Detect which cell encompasses the target text, then output its [X, Y] center coordinate. 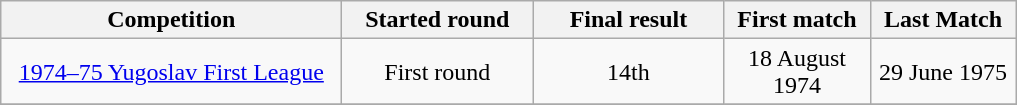
Final result [628, 20]
First round [438, 72]
First match [797, 20]
Last Match [943, 20]
29 June 1975 [943, 72]
1974–75 Yugoslav First League [172, 72]
Started round [438, 20]
18 August 1974 [797, 72]
14th [628, 72]
Competition [172, 20]
